Scan for the cell matching the given text and deliver its [X, Y] coordinate at center. 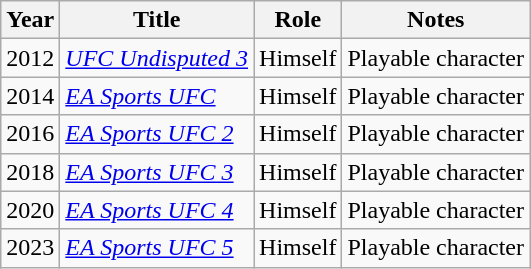
2023 [30, 248]
UFC Undisputed 3 [157, 58]
EA Sports UFC 3 [157, 172]
Year [30, 20]
2012 [30, 58]
2018 [30, 172]
2014 [30, 96]
2016 [30, 134]
Notes [436, 20]
2020 [30, 210]
Role [298, 20]
EA Sports UFC [157, 96]
Title [157, 20]
EA Sports UFC 4 [157, 210]
EA Sports UFC 2 [157, 134]
EA Sports UFC 5 [157, 248]
